Extract the (X, Y) coordinate from the center of the cell holding the provided text.  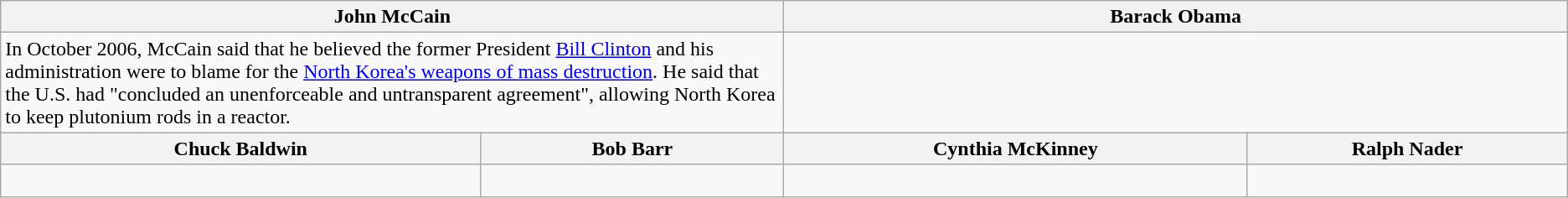
Chuck Baldwin (241, 148)
Barack Obama (1176, 17)
Bob Barr (632, 148)
John McCain (392, 17)
Cynthia McKinney (1015, 148)
Ralph Nader (1407, 148)
